From the cell containing the given text, extract its center point as (X, Y) coordinate. 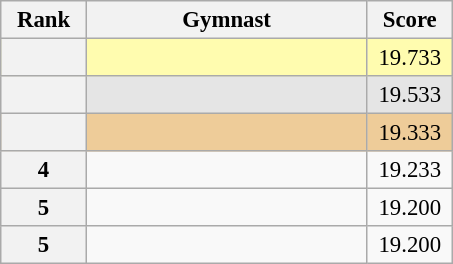
Rank (44, 20)
Gymnast (226, 20)
Score (410, 20)
19.333 (410, 133)
19.533 (410, 95)
4 (44, 170)
19.733 (410, 58)
19.233 (410, 170)
